Scan for the cell matching the given text and deliver its (x, y) coordinate at center. 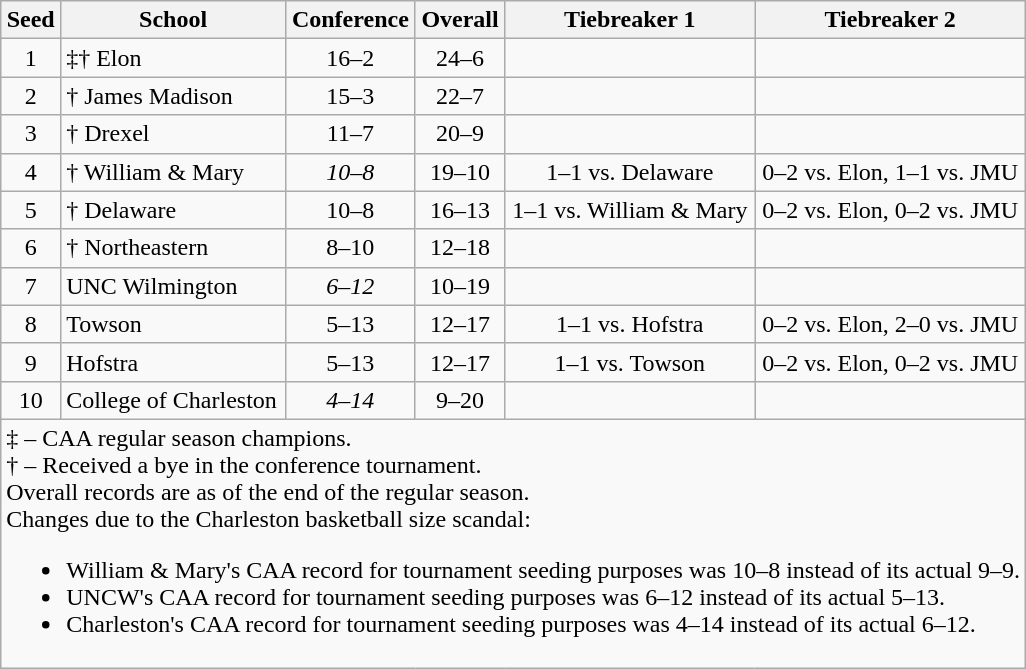
Towson (174, 324)
2 (31, 96)
3 (31, 134)
1–1 vs. Hofstra (630, 324)
0–2 vs. Elon, 2–0 vs. JMU (890, 324)
16–2 (351, 58)
Conference (351, 20)
9–20 (460, 400)
0–2 vs. Elon, 1–1 vs. JMU (890, 172)
1–1 vs. Delaware (630, 172)
7 (31, 286)
School (174, 20)
‡† Elon (174, 58)
8 (31, 324)
4–14 (351, 400)
1–1 vs. Towson (630, 362)
Overall (460, 20)
† Delaware (174, 210)
5 (31, 210)
4 (31, 172)
Tiebreaker 1 (630, 20)
Seed (31, 20)
9 (31, 362)
1–1 vs. William & Mary (630, 210)
UNC Wilmington (174, 286)
† Northeastern (174, 248)
20–9 (460, 134)
† James Madison (174, 96)
12–18 (460, 248)
11–7 (351, 134)
19–10 (460, 172)
1 (31, 58)
Tiebreaker 2 (890, 20)
15–3 (351, 96)
Hofstra (174, 362)
College of Charleston (174, 400)
† William & Mary (174, 172)
8–10 (351, 248)
6 (31, 248)
22–7 (460, 96)
10 (31, 400)
6–12 (351, 286)
† Drexel (174, 134)
16–13 (460, 210)
24–6 (460, 58)
10–19 (460, 286)
